For the text-containing cell, return its midpoint in [X, Y] coordinate format. 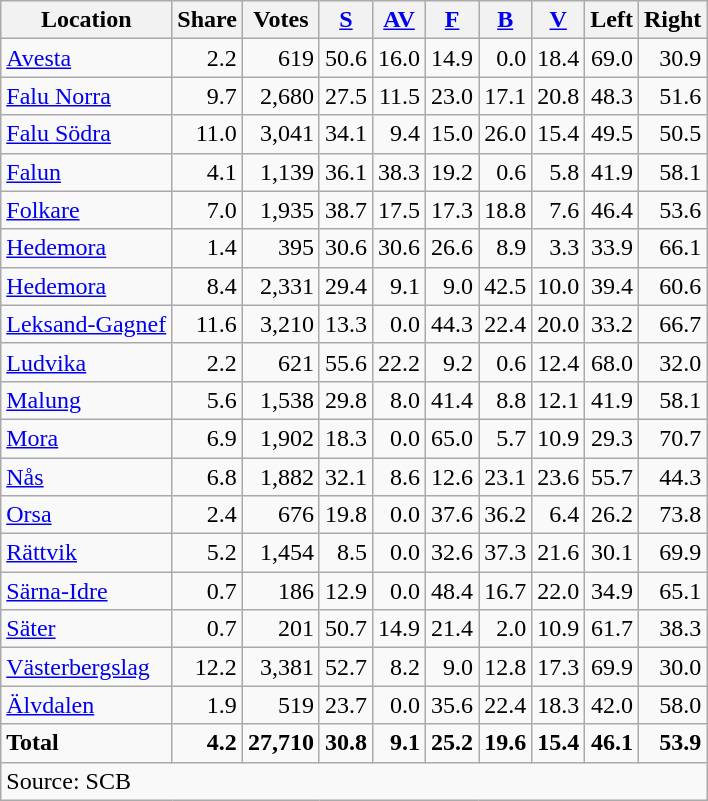
42.5 [506, 286]
58.0 [672, 705]
12.9 [346, 591]
17.1 [506, 96]
Malung [86, 400]
27,710 [280, 743]
Ludvika [86, 362]
30.1 [612, 553]
12.1 [558, 400]
70.7 [672, 438]
8.0 [400, 400]
66.7 [672, 324]
Särna-Idre [86, 591]
20.8 [558, 96]
35.6 [452, 705]
21.6 [558, 553]
52.7 [346, 667]
1,882 [280, 477]
30.8 [346, 743]
8.6 [400, 477]
4.1 [208, 172]
12.6 [452, 477]
73.8 [672, 515]
65.1 [672, 591]
19.6 [506, 743]
19.8 [346, 515]
23.7 [346, 705]
8.2 [400, 667]
1,454 [280, 553]
11.0 [208, 134]
34.1 [346, 134]
1.4 [208, 248]
395 [280, 248]
32.6 [452, 553]
Västerbergslag [86, 667]
8.5 [346, 553]
53.6 [672, 210]
2.4 [208, 515]
1.9 [208, 705]
23.6 [558, 477]
Nås [86, 477]
3,381 [280, 667]
36.1 [346, 172]
B [506, 20]
Left [612, 20]
Falu Södra [86, 134]
20.0 [558, 324]
2.0 [506, 629]
51.6 [672, 96]
23.1 [506, 477]
36.2 [506, 515]
39.4 [612, 286]
Right [672, 20]
53.9 [672, 743]
18.8 [506, 210]
1,935 [280, 210]
69.0 [612, 58]
3.3 [558, 248]
66.1 [672, 248]
619 [280, 58]
1,902 [280, 438]
26.6 [452, 248]
3,210 [280, 324]
50.5 [672, 134]
4.2 [208, 743]
37.3 [506, 553]
Share [208, 20]
32.0 [672, 362]
30.9 [672, 58]
55.7 [612, 477]
AV [400, 20]
12.8 [506, 667]
11.5 [400, 96]
50.6 [346, 58]
65.0 [452, 438]
22.2 [400, 362]
29.4 [346, 286]
10.0 [558, 286]
6.9 [208, 438]
9.2 [452, 362]
6.4 [558, 515]
50.7 [346, 629]
6.8 [208, 477]
55.6 [346, 362]
676 [280, 515]
Orsa [86, 515]
33.2 [612, 324]
12.2 [208, 667]
Rättvik [86, 553]
37.6 [452, 515]
Älvdalen [86, 705]
26.2 [612, 515]
8.8 [506, 400]
7.0 [208, 210]
48.4 [452, 591]
7.6 [558, 210]
1,538 [280, 400]
Avesta [86, 58]
42.0 [612, 705]
201 [280, 629]
8.9 [506, 248]
46.4 [612, 210]
Falu Norra [86, 96]
29.8 [346, 400]
26.0 [506, 134]
1,139 [280, 172]
41.4 [452, 400]
F [452, 20]
33.9 [612, 248]
22.0 [558, 591]
9.7 [208, 96]
17.5 [400, 210]
49.5 [612, 134]
5.2 [208, 553]
13.3 [346, 324]
9.4 [400, 134]
S [346, 20]
30.0 [672, 667]
Source: SCB [354, 781]
16.0 [400, 58]
3,041 [280, 134]
Leksand-Gagnef [86, 324]
Total [86, 743]
V [558, 20]
5.6 [208, 400]
2,331 [280, 286]
11.6 [208, 324]
Location [86, 20]
61.7 [612, 629]
16.7 [506, 591]
29.3 [612, 438]
34.9 [612, 591]
2,680 [280, 96]
32.1 [346, 477]
5.8 [558, 172]
21.4 [452, 629]
18.4 [558, 58]
Säter [86, 629]
Falun [86, 172]
23.0 [452, 96]
60.6 [672, 286]
519 [280, 705]
38.7 [346, 210]
186 [280, 591]
46.1 [612, 743]
Mora [86, 438]
68.0 [612, 362]
Folkare [86, 210]
8.4 [208, 286]
621 [280, 362]
12.4 [558, 362]
15.0 [452, 134]
25.2 [452, 743]
27.5 [346, 96]
19.2 [452, 172]
Votes [280, 20]
48.3 [612, 96]
5.7 [506, 438]
